For the text-containing cell, return its midpoint in [x, y] coordinate format. 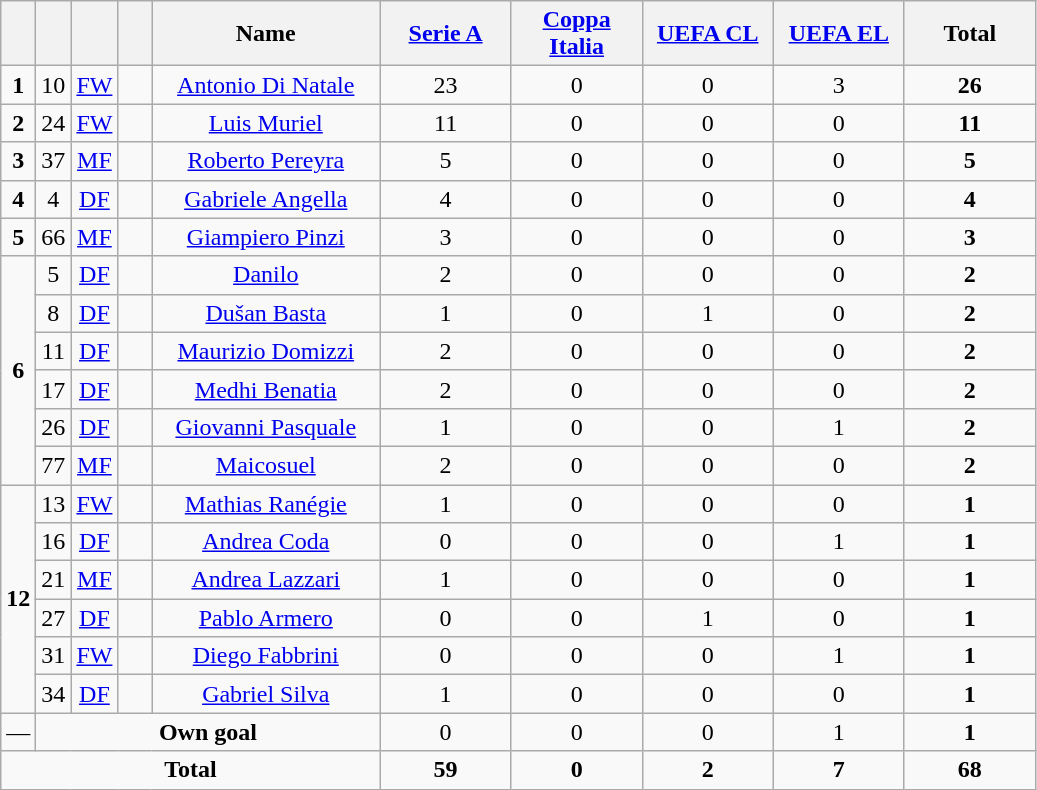
27 [54, 618]
Maicosuel [266, 465]
13 [54, 503]
Diego Fabbrini [266, 656]
Giampiero Pinzi [266, 237]
Medhi Benatia [266, 389]
Andrea Lazzari [266, 580]
Roberto Pereyra [266, 161]
77 [54, 465]
8 [54, 313]
37 [54, 161]
Luis Muriel [266, 123]
59 [446, 770]
Maurizio Domizzi [266, 351]
Giovanni Pasquale [266, 427]
Serie A [446, 34]
6 [18, 370]
21 [54, 580]
23 [446, 85]
UEFA EL [838, 34]
Gabriel Silva [266, 694]
Danilo [266, 275]
16 [54, 542]
Gabriele Angella [266, 199]
Name [266, 34]
24 [54, 123]
Mathias Ranégie [266, 503]
— [18, 732]
68 [970, 770]
7 [838, 770]
10 [54, 85]
Antonio Di Natale [266, 85]
31 [54, 656]
Dušan Basta [266, 313]
UEFA CL [708, 34]
12 [18, 598]
17 [54, 389]
Coppa Italia [576, 34]
Pablo Armero [266, 618]
Andrea Coda [266, 542]
Own goal [208, 732]
66 [54, 237]
34 [54, 694]
